From the cell containing the given text, extract its center point as (x, y) coordinate. 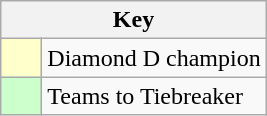
Key (134, 20)
Teams to Tiebreaker (154, 96)
Diamond D champion (154, 58)
